Return the [X, Y] coordinate for the center point of the cell that contains the specified text.  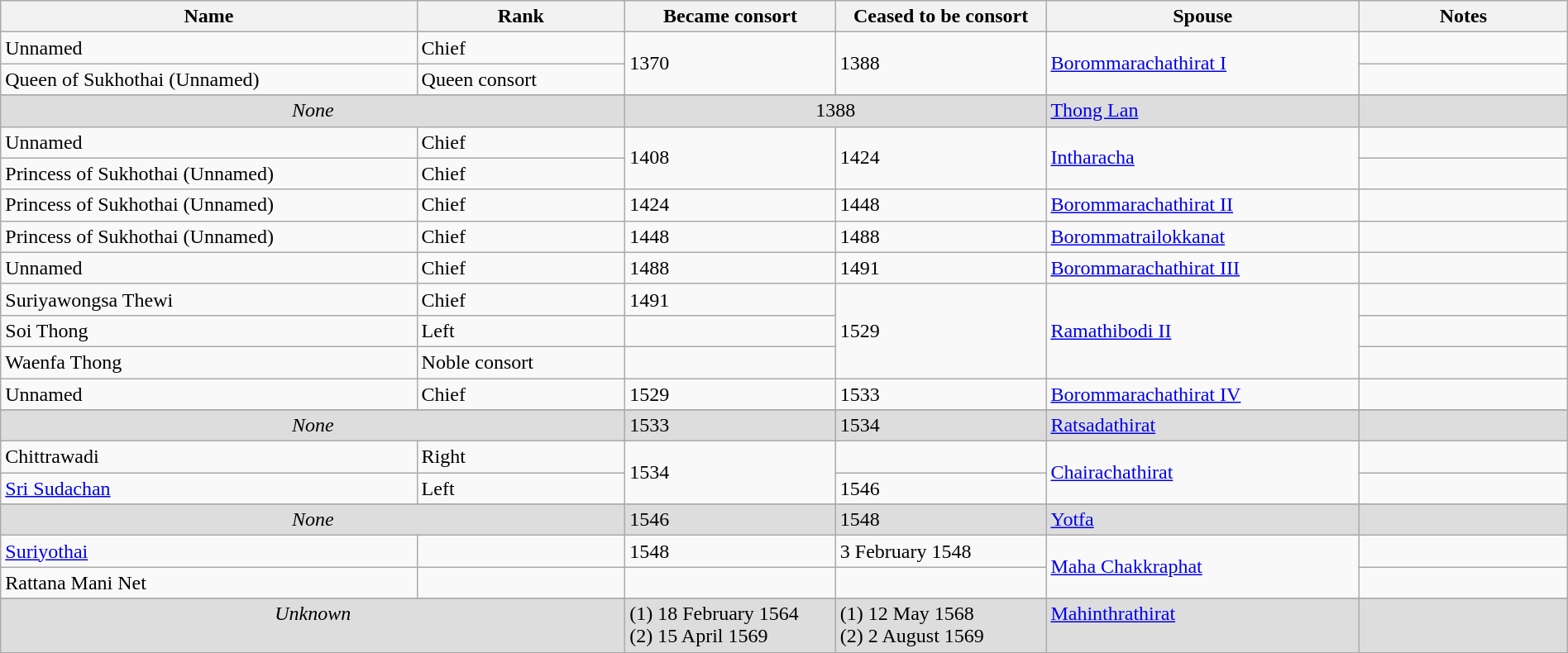
Noble consort [521, 362]
Name [208, 17]
Chittrawadi [208, 457]
Borommarachathirat I [1202, 64]
(1) 18 February 1564(2) 15 April 1569 [731, 625]
Suriyothai [208, 551]
Unknown [313, 625]
(1) 12 May 1568(2) 2 August 1569 [941, 625]
Soi Thong [208, 331]
Rattana Mani Net [208, 583]
Right [521, 457]
Chairachathirat [1202, 473]
Rank [521, 17]
Intharacha [1202, 158]
Ceased to be consort [941, 17]
Ramathibodi II [1202, 331]
Thong Lan [1202, 111]
Borommarachathirat IV [1202, 394]
Queen consort [521, 79]
Mahinthrathirat [1202, 625]
Queen of Sukhothai (Unnamed) [208, 79]
Sri Sudachan [208, 489]
1370 [731, 64]
Became consort [731, 17]
Yotfa [1202, 520]
Waenfa Thong [208, 362]
Ratsadathirat [1202, 426]
Borommatrailokkanat [1202, 236]
Borommarachathirat III [1202, 268]
Notes [1464, 17]
Borommarachathirat II [1202, 205]
3 February 1548 [941, 551]
Maha Chakkraphat [1202, 567]
1408 [731, 158]
Suriyawongsa Thewi [208, 299]
Spouse [1202, 17]
